Determine the [X, Y] coordinate at the center of the cell enclosing the given text.  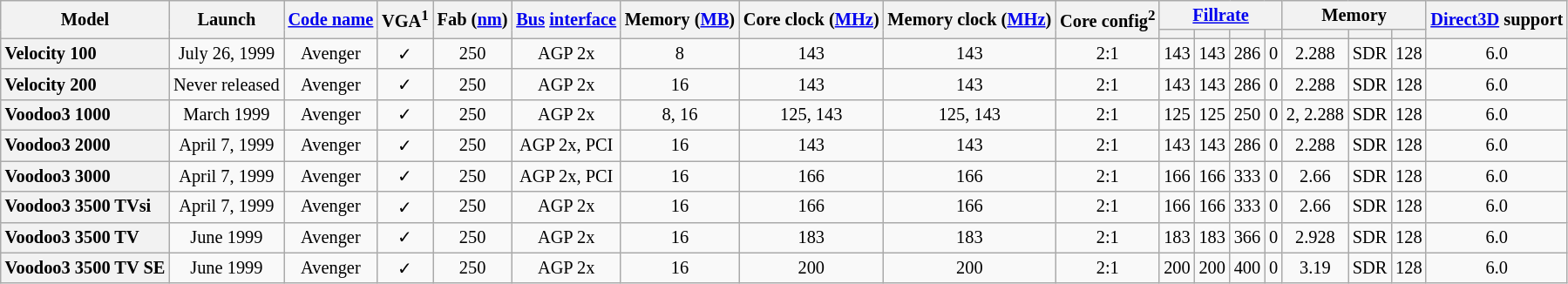
Core config2 [1107, 19]
Code name [331, 19]
Core clock (MHz) [811, 19]
Memory (MB) [680, 19]
Memory [1354, 15]
2, 2.288 [1315, 115]
Voodoo3 3500 TV SE [85, 268]
Memory clock (MHz) [970, 19]
Velocity 100 [85, 54]
Voodoo3 3500 TV [85, 237]
Fab (nm) [472, 19]
400 [1247, 268]
2.928 [1315, 237]
8, 16 [680, 115]
Voodoo3 3000 [85, 176]
Direct3D support [1497, 19]
Voodoo3 1000 [85, 115]
366 [1247, 237]
Fillrate [1220, 15]
July 26, 1999 [227, 54]
VGA1 [404, 19]
Model [85, 19]
Bus interface [567, 19]
March 1999 [227, 115]
Never released [227, 84]
8 [680, 54]
3.19 [1315, 268]
Velocity 200 [85, 84]
Voodoo3 2000 [85, 145]
Launch [227, 19]
Voodoo3 3500 TVsi [85, 206]
